For the text-containing cell, return its midpoint in (X, Y) coordinate format. 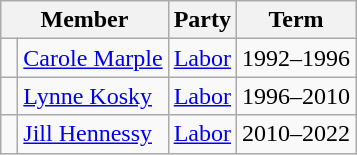
2010–2022 (296, 134)
Jill Hennessy (93, 134)
Lynne Kosky (93, 96)
Carole Marple (93, 58)
Member (84, 20)
Party (202, 20)
1996–2010 (296, 96)
Term (296, 20)
1992–1996 (296, 58)
